Identify which cell holds the provided text, then report its (X, Y) central coordinate. 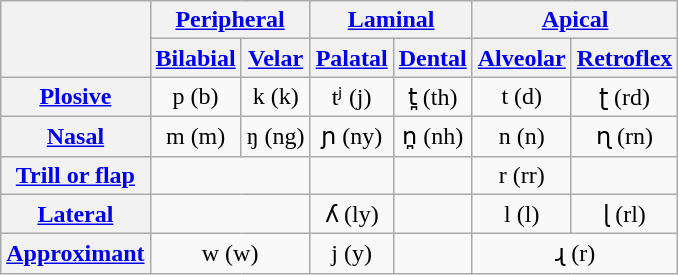
j (y) (352, 254)
Dental (432, 58)
k (k) (276, 97)
Approximant (76, 254)
ɳ (rn) (624, 136)
Palatal (352, 58)
Retroflex (624, 58)
Nasal (76, 136)
r (rr) (522, 175)
Peripheral (230, 20)
Apical (575, 20)
Lateral (76, 214)
l (l) (522, 214)
ʎ (ly) (352, 214)
ʈ (rd) (624, 97)
Laminal (391, 20)
Trill or flap (76, 175)
p (b) (196, 97)
Alveolar (522, 58)
m (m) (196, 136)
ɻ (r) (575, 254)
n̪ (nh) (432, 136)
ɭ (rl) (624, 214)
Velar (276, 58)
Bilabial (196, 58)
t (d) (522, 97)
ŋ (ng) (276, 136)
Plosive (76, 97)
w (w) (230, 254)
t̪ (th) (432, 97)
n (n) (522, 136)
ɲ (ny) (352, 136)
tʲ (j) (352, 97)
